Locate the cell with the specified text and output its [x, y] center coordinate. 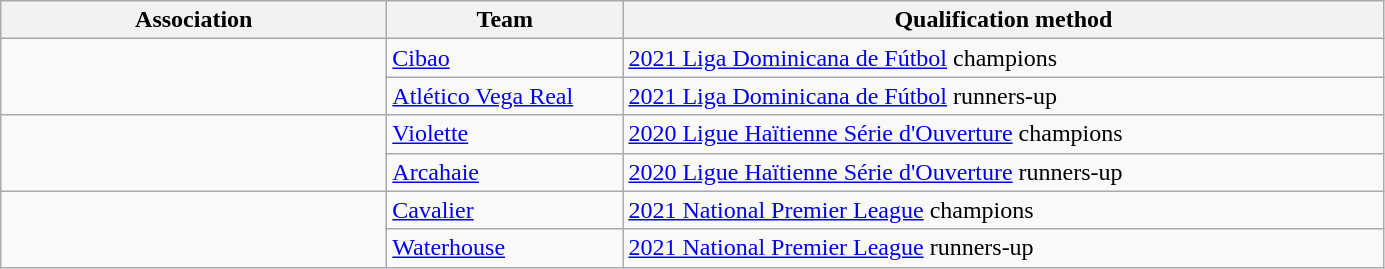
2021 Liga Dominicana de Fútbol champions [1004, 58]
Cibao [505, 58]
2020 Ligue Haïtienne Série d'Ouverture champions [1004, 134]
Waterhouse [505, 248]
2021 Liga Dominicana de Fútbol runners-up [1004, 96]
2021 National Premier League runners-up [1004, 248]
Atlético Vega Real [505, 96]
Association [194, 20]
Violette [505, 134]
Team [505, 20]
2020 Ligue Haïtienne Série d'Ouverture runners-up [1004, 172]
Arcahaie [505, 172]
2021 National Premier League champions [1004, 210]
Cavalier [505, 210]
Qualification method [1004, 20]
